Scan for the cell matching the given text and deliver its [x, y] coordinate at center. 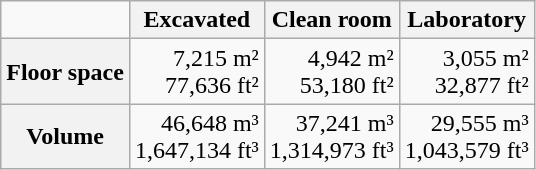
7,215 m²77,636 ft² [196, 72]
37,241 m³1,314,973 ft³ [332, 136]
29,555 m³1,043,579 ft³ [466, 136]
46,648 m³1,647,134 ft³ [196, 136]
Laboratory [466, 20]
Clean room [332, 20]
Volume [66, 136]
4,942 m²53,180 ft² [332, 72]
Excavated [196, 20]
3,055 m²32,877 ft² [466, 72]
Floor space [66, 72]
